Find where the given text appears and provide that cell's center as [x, y] coordinate. 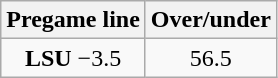
56.5 [210, 58]
Pregame line [74, 20]
LSU −3.5 [74, 58]
Over/under [210, 20]
